Scan for the cell matching the given text and deliver its (x, y) coordinate at center. 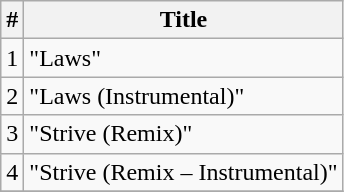
# (12, 20)
4 (12, 172)
"Strive (Remix)" (184, 134)
1 (12, 58)
3 (12, 134)
"Laws (Instrumental)" (184, 96)
2 (12, 96)
"Strive (Remix – Instrumental)" (184, 172)
Title (184, 20)
"Laws" (184, 58)
